Return the [x, y] coordinate for the center point of the cell that contains the specified text.  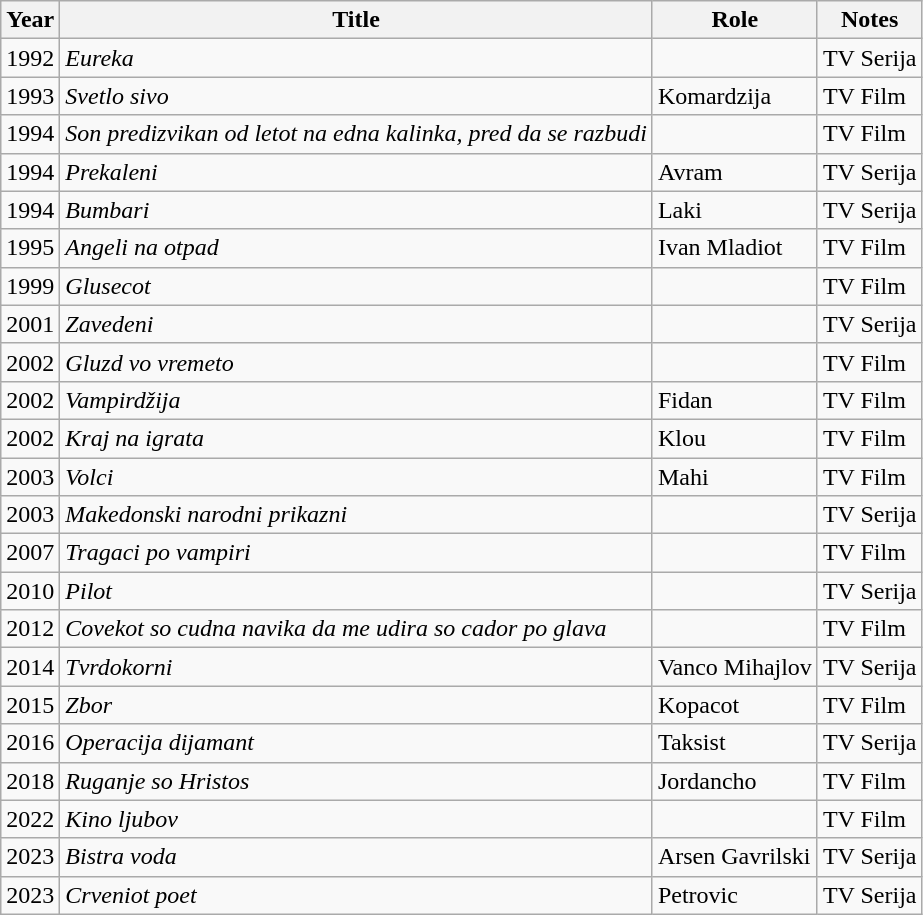
Ivan Mladiot [734, 248]
Makedonski narodni prikazni [356, 515]
Bistra voda [356, 857]
Glusecot [356, 286]
1992 [30, 58]
Notes [870, 20]
Fidan [734, 400]
Gluzd vo vremeto [356, 362]
2015 [30, 705]
Laki [734, 210]
Role [734, 20]
2022 [30, 819]
2014 [30, 667]
Zbor [356, 705]
Tvrdokorni [356, 667]
Prekaleni [356, 172]
Kino ljubov [356, 819]
Crveniot poet [356, 895]
1999 [30, 286]
Zavedeni [356, 324]
2001 [30, 324]
Operacija dijamant [356, 743]
Ruganje so Hristos [356, 781]
2012 [30, 629]
1993 [30, 96]
2018 [30, 781]
Komardzija [734, 96]
Pilot [356, 591]
Klou [734, 438]
Petrovic [734, 895]
Tragaci po vampiri [356, 553]
Eureka [356, 58]
Angeli na otpad [356, 248]
Title [356, 20]
Kraj na igrata [356, 438]
Volci [356, 477]
Vanco Mihajlov [734, 667]
Year [30, 20]
Avram [734, 172]
Son predizvikan od letot na edna kalinka, pred da se razbudi [356, 134]
Kopacot [734, 705]
Bumbari [356, 210]
Mahi [734, 477]
Arsen Gavrilski [734, 857]
2010 [30, 591]
Covekot so cudna navika da me udira so cador po glava [356, 629]
Svetlo sivo [356, 96]
1995 [30, 248]
Jordancho [734, 781]
Vampirdžija [356, 400]
2016 [30, 743]
Taksist [734, 743]
2007 [30, 553]
